Scan for the cell matching the given text and deliver its (x, y) coordinate at center. 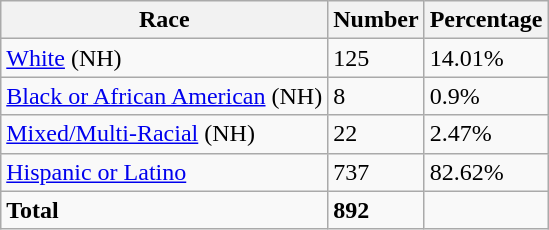
0.9% (486, 96)
125 (376, 58)
White (NH) (164, 58)
14.01% (486, 58)
892 (376, 210)
8 (376, 96)
Race (164, 20)
Hispanic or Latino (164, 172)
Number (376, 20)
Percentage (486, 20)
Total (164, 210)
737 (376, 172)
Black or African American (NH) (164, 96)
82.62% (486, 172)
22 (376, 134)
Mixed/Multi-Racial (NH) (164, 134)
2.47% (486, 134)
